Find where the given text appears and provide that cell's center as (X, Y) coordinate. 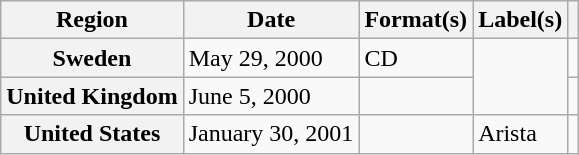
January 30, 2001 (271, 134)
Sweden (92, 58)
Label(s) (520, 20)
June 5, 2000 (271, 96)
United Kingdom (92, 96)
Date (271, 20)
United States (92, 134)
May 29, 2000 (271, 58)
Arista (520, 134)
Format(s) (416, 20)
Region (92, 20)
CD (416, 58)
